Identify which cell holds the provided text, then report its [X, Y] central coordinate. 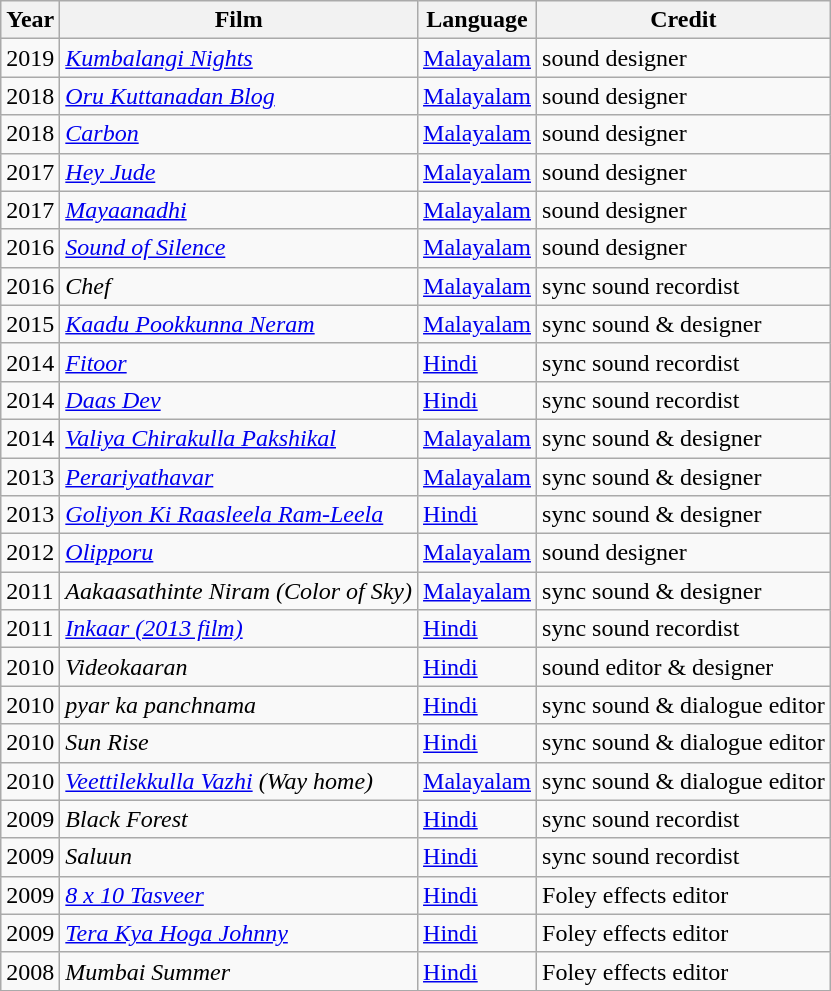
Sound of Silence [239, 248]
2012 [30, 553]
Valiya Chirakulla Pakshikal [239, 438]
Saluun [239, 857]
Olipporu [239, 553]
Year [30, 20]
Veettilekkulla Vazhi (Way home) [239, 781]
Tera Kya Hoga Johnny [239, 933]
Film [239, 20]
sound editor & designer [684, 667]
Videokaaran [239, 667]
pyar ka panchnama [239, 705]
8 x 10 Tasveer [239, 895]
Carbon [239, 134]
2019 [30, 58]
Black Forest [239, 819]
Kumbalangi Nights [239, 58]
Perariyathavar [239, 477]
Fitoor [239, 362]
Kaadu Pookkunna Neram [239, 324]
Daas Dev [239, 400]
Chef [239, 286]
Inkaar (2013 film) [239, 629]
Mumbai Summer [239, 971]
2015 [30, 324]
Language [478, 20]
Mayaanadhi [239, 210]
Sun Rise [239, 743]
Credit [684, 20]
Oru Kuttanadan Blog [239, 96]
Hey Jude [239, 172]
Aakaasathinte Niram (Color of Sky) [239, 591]
2008 [30, 971]
Goliyon Ki Raasleela Ram-Leela [239, 515]
